Return the [X, Y] coordinate for the center point of the cell that contains the specified text.  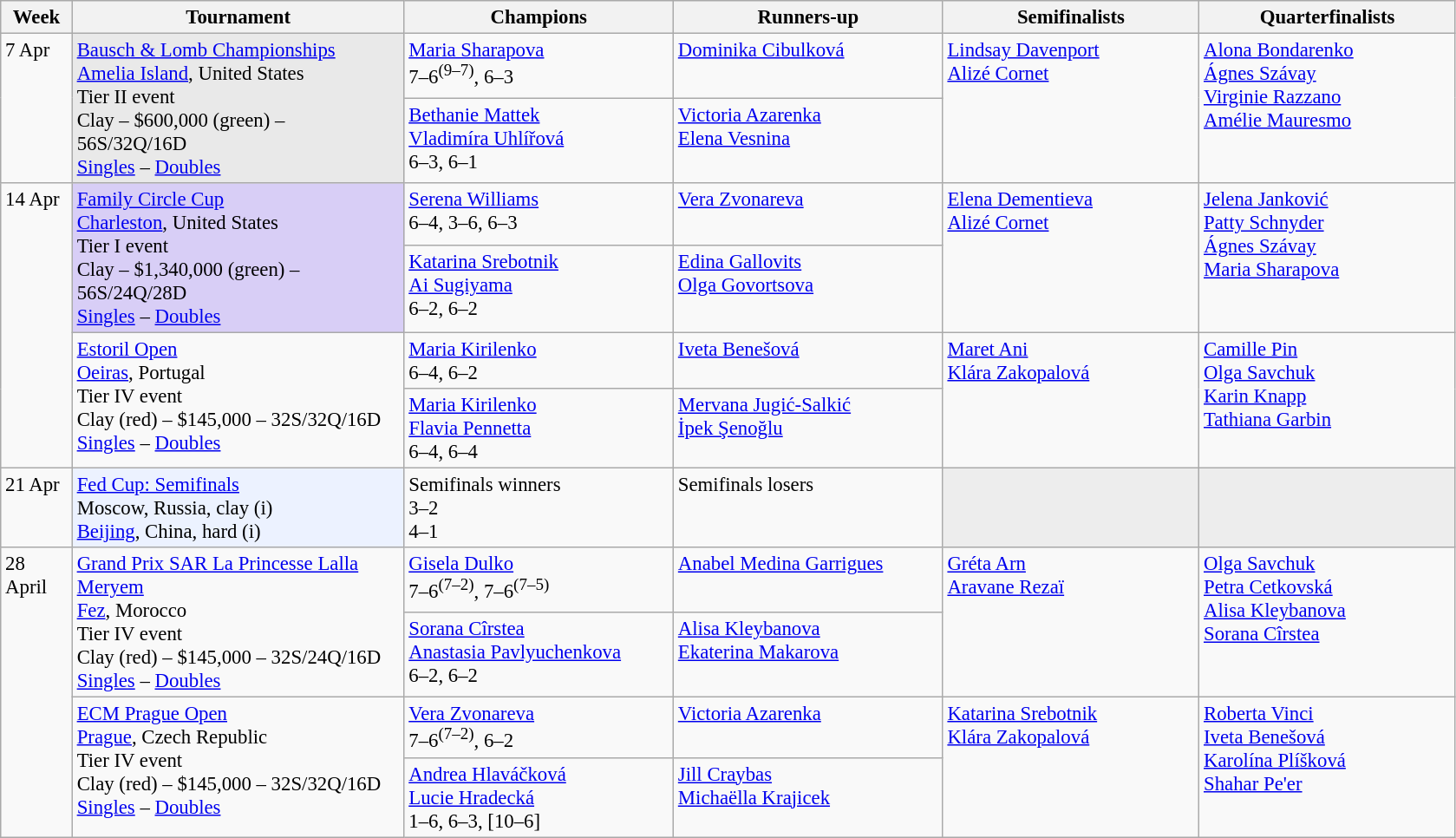
Vera Zvonareva7–6(7–2), 6–2 [539, 727]
Alisa Kleybanova Ekaterina Makarova [808, 655]
Fed Cup: Semifinals Moscow, Russia, clay (i)Beijing, China, hard (i) [238, 508]
Mervana Jugić-Salkić İpek Şenoğlu [808, 429]
Olga Savchuk Petra Cetkovská Alisa Kleybanova Sorana Cîrstea [1328, 623]
Tournament [238, 17]
Family Circle Cup Charleston, United StatesTier I eventClay – $1,340,000 (green) – 56S/24Q/28DSingles – Doubles [238, 259]
Maria Kirilenko6–4, 6–2 [539, 361]
Victoria Azarenka Elena Vesnina [808, 141]
Champions [539, 17]
Quarterfinalists [1328, 17]
Lindsay Davenport Alizé Cornet [1071, 109]
Estoril Open Oeiras, PortugalTier IV eventClay (red) – $145,000 – 32S/32Q/16DSingles – Doubles [238, 401]
Victoria Azarenka [808, 727]
Dominika Cibulková [808, 66]
Edina Gallovits Olga Govortsova [808, 288]
Maria Sharapova 7–6(9–7), 6–3 [539, 66]
Sorana Cîrstea Anastasia Pavlyuchenkova6–2, 6–2 [539, 655]
Iveta Benešová [808, 361]
Jelena Janković Patty Schnyder Ágnes Szávay Maria Sharapova [1328, 259]
21 Apr [36, 508]
ECM Prague OpenPrague, Czech RepublicTier IV eventClay (red) – $145,000 – 32S/32Q/16DSingles – Doubles [238, 767]
Semifinals losers [808, 508]
Jill Craybas Michaëlla Krajicek [808, 797]
Maret Ani Klára Zakopalová [1071, 401]
Katarina Srebotnik Klára Zakopalová [1071, 767]
Runners-up [808, 17]
Katarina Srebotnik Ai Sugiyama6–2, 6–2 [539, 288]
Andrea Hlaváčková Lucie Hradecká1–6, 6–3, [10–6] [539, 797]
7 Apr [36, 109]
Grand Prix SAR La Princesse Lalla Meryem Fez, MoroccoTier IV eventClay (red) – $145,000 – 32S/24Q/16DSingles – Doubles [238, 623]
Serena Williams6–4, 3–6, 6–3 [539, 213]
Maria Kirilenko Flavia Pennetta6–4, 6–4 [539, 429]
Week [36, 17]
14 Apr [36, 326]
Roberta Vinci Iveta Benešová Karolína Plíšková Shahar Pe'er [1328, 767]
Alona Bondarenko Ágnes Szávay Virginie Razzano Amélie Mauresmo [1328, 109]
Bausch & Lomb Championships Amelia Island, United StatesTier II eventClay – $600,000 (green) – 56S/32Q/16DSingles – Doubles [238, 109]
Anabel Medina Garrigues [808, 580]
Camille Pin Olga Savchuk Karin Knapp Tathiana Garbin [1328, 401]
Gisela Dulko7–6(7–2), 7–6(7–5) [539, 580]
Gréta Arn Aravane Rezaï [1071, 623]
Semifinals winners 3–2 4–1 [539, 508]
Bethanie Mattek Vladimíra Uhlířová 6–3, 6–1 [539, 141]
28 April [36, 692]
Semifinalists [1071, 17]
Vera Zvonareva [808, 213]
Elena Dementieva Alizé Cornet [1071, 259]
